Return [X, Y] of the center of cell containing provided text 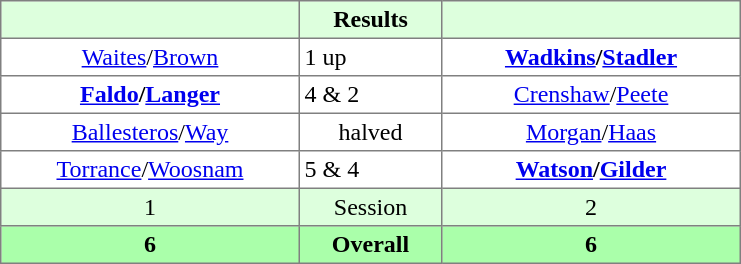
Overall [370, 245]
Watson/Gilder [591, 170]
Torrance/Woosnam [150, 170]
Waites/Brown [150, 57]
Ballesteros/Way [150, 132]
Faldo/Langer [150, 95]
Morgan/Haas [591, 132]
1 [150, 207]
Crenshaw/Peete [591, 95]
Session [370, 207]
Results [370, 20]
5 & 4 [370, 170]
4 & 2 [370, 95]
Wadkins/Stadler [591, 57]
1 up [370, 57]
2 [591, 207]
halved [370, 132]
